Detect which cell encompasses the target text, then output its [X, Y] center coordinate. 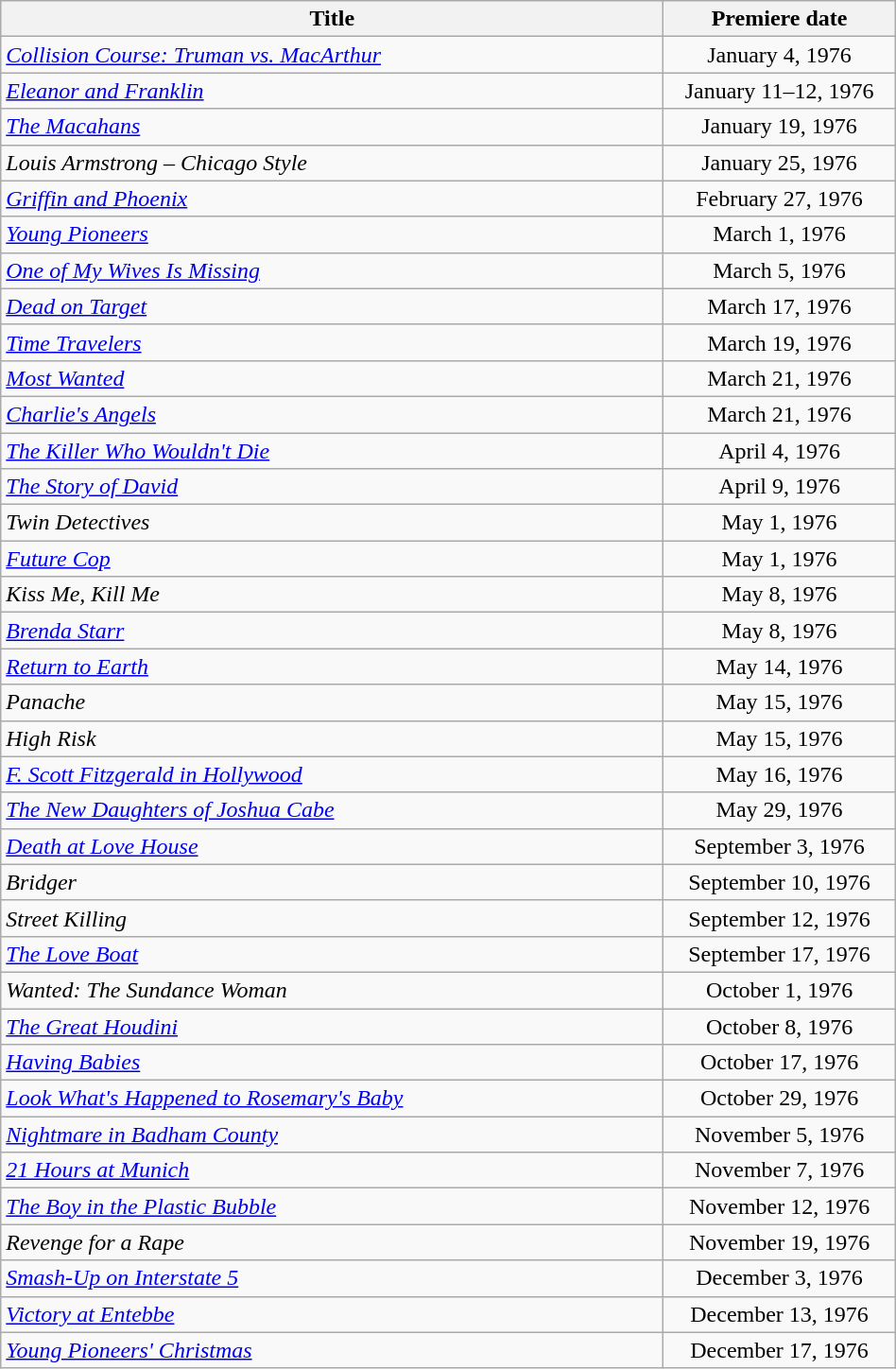
Panache [333, 702]
September 12, 1976 [779, 918]
The Macahans [333, 127]
Brenda Starr [333, 631]
Young Pioneers [333, 234]
September 10, 1976 [779, 882]
Dead on Target [333, 306]
November 12, 1976 [779, 1206]
Charlie's Angels [333, 414]
Future Cop [333, 559]
April 9, 1976 [779, 487]
November 19, 1976 [779, 1242]
Street Killing [333, 918]
Return to Earth [333, 667]
March 5, 1976 [779, 270]
May 29, 1976 [779, 810]
F. Scott Fitzgerald in Hollywood [333, 774]
Bridger [333, 882]
February 27, 1976 [779, 199]
Revenge for a Rape [333, 1242]
October 29, 1976 [779, 1099]
Twin Detectives [333, 523]
Most Wanted [333, 378]
January 19, 1976 [779, 127]
November 5, 1976 [779, 1135]
March 17, 1976 [779, 306]
March 1, 1976 [779, 234]
Death at Love House [333, 846]
September 3, 1976 [779, 846]
December 13, 1976 [779, 1314]
Kiss Me, Kill Me [333, 595]
Look What's Happened to Rosemary's Baby [333, 1099]
Victory at Entebbe [333, 1314]
Young Pioneers' Christmas [333, 1350]
Premiere date [779, 19]
One of My Wives Is Missing [333, 270]
Smash-Up on Interstate 5 [333, 1278]
December 17, 1976 [779, 1350]
Having Babies [333, 1063]
Griffin and Phoenix [333, 199]
The Story of David [333, 487]
The Killer Who Wouldn't Die [333, 451]
May 14, 1976 [779, 667]
Collision Course: Truman vs. MacArthur [333, 55]
January 4, 1976 [779, 55]
September 17, 1976 [779, 954]
January 25, 1976 [779, 163]
The Boy in the Plastic Bubble [333, 1206]
Title [333, 19]
January 11–12, 1976 [779, 91]
The Love Boat [333, 954]
March 19, 1976 [779, 342]
Nightmare in Badham County [333, 1135]
21 Hours at Munich [333, 1170]
May 16, 1976 [779, 774]
The New Daughters of Joshua Cabe [333, 810]
November 7, 1976 [779, 1170]
October 17, 1976 [779, 1063]
Time Travelers [333, 342]
Eleanor and Franklin [333, 91]
December 3, 1976 [779, 1278]
Louis Armstrong – Chicago Style [333, 163]
April 4, 1976 [779, 451]
Wanted: The Sundance Woman [333, 990]
October 1, 1976 [779, 990]
October 8, 1976 [779, 1026]
The Great Houdini [333, 1026]
High Risk [333, 738]
